For the text-containing cell, return its midpoint in [x, y] coordinate format. 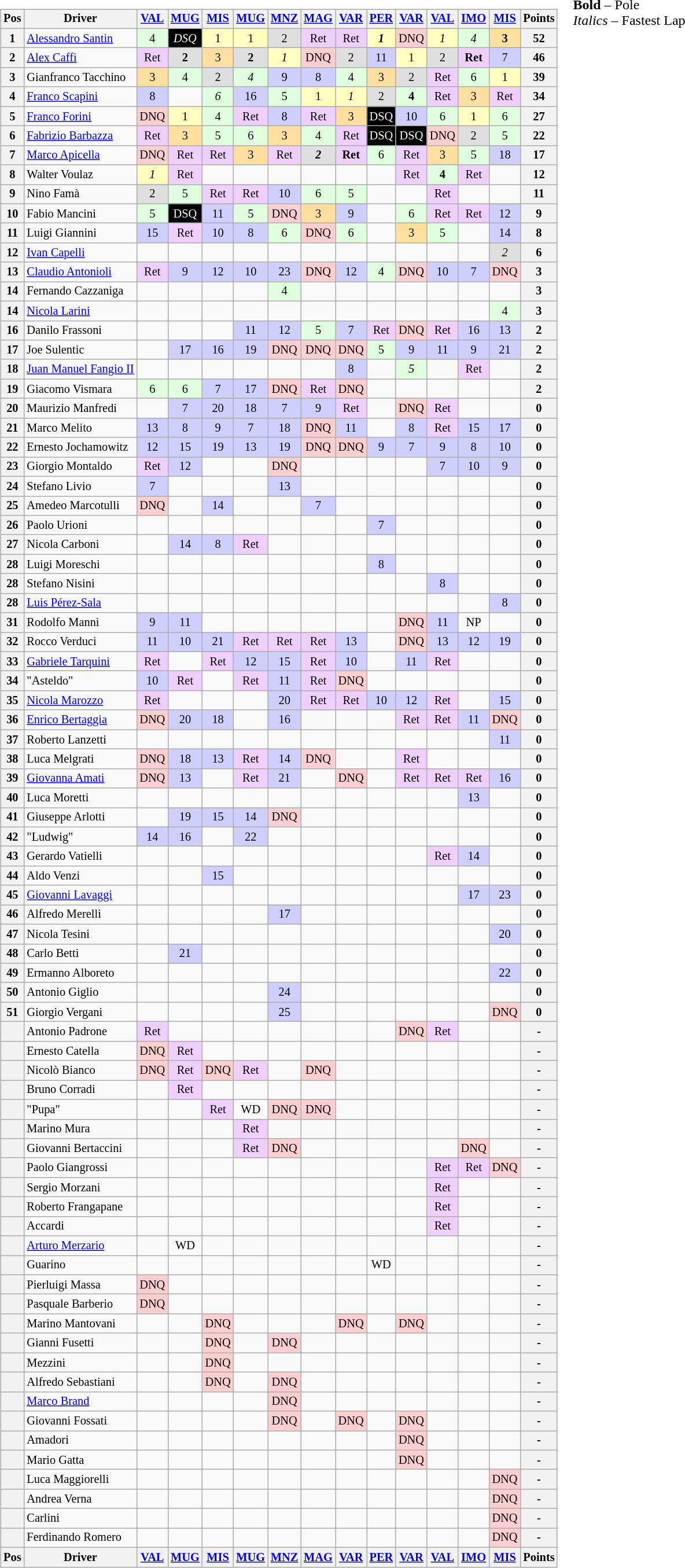
Nicola Larini [80, 311]
52 [539, 38]
Guarino [80, 1265]
Sergio Morzani [80, 1187]
Luca Melgrati [80, 759]
Marco Melito [80, 428]
51 [12, 1012]
"Asteldo" [80, 681]
Maurizio Manfredi [80, 408]
Giovanni Bertaccini [80, 1149]
Nicola Marozzo [80, 701]
Luca Maggiorelli [80, 1479]
Gianni Fusetti [80, 1343]
Fabrizio Barbazza [80, 136]
Giorgio Montaldo [80, 467]
Marino Mura [80, 1129]
37 [12, 739]
Joe Sulentic [80, 350]
Accardi [80, 1226]
Luis Pérez-Sala [80, 603]
Rocco Verduci [80, 642]
Gabriele Tarquini [80, 661]
Alfredo Sebastiani [80, 1382]
50 [12, 992]
Paolo Urioni [80, 525]
Carlo Betti [80, 954]
Antonio Padrone [80, 1032]
Bruno Corradi [80, 1090]
Amadori [80, 1441]
Giorgio Vergani [80, 1012]
Nino Famà [80, 194]
Nicola Carboni [80, 544]
36 [12, 720]
Claudio Antonioli [80, 272]
44 [12, 876]
Giovanni Lavaggi [80, 895]
Carlini [80, 1518]
Gerardo Vatielli [80, 856]
Giacomo Vismara [80, 389]
Roberto Lanzetti [80, 739]
32 [12, 642]
Luigi Giannini [80, 233]
Walter Voulaz [80, 175]
Enrico Bertaggia [80, 720]
Alfredo Merelli [80, 915]
Alessandro Santin [80, 38]
Nicola Tesini [80, 934]
26 [12, 525]
Stefano Livio [80, 486]
NP [474, 623]
Arturo Merzario [80, 1246]
Luigi Moreschi [80, 564]
41 [12, 818]
"Ludwig" [80, 837]
Gianfranco Tacchino [80, 78]
Giuseppe Arlotti [80, 818]
Alex Caffi [80, 58]
Marco Brand [80, 1401]
Franco Forini [80, 116]
Danilo Frassoni [80, 330]
Ernesto Catella [80, 1051]
Marino Mantovani [80, 1324]
45 [12, 895]
Roberto Frangapane [80, 1207]
Nicolò Bianco [80, 1070]
Pasquale Barberio [80, 1304]
Fernando Cazzaniga [80, 292]
42 [12, 837]
Ermanno Alboreto [80, 973]
Pierluigi Massa [80, 1284]
48 [12, 954]
Ivan Capelli [80, 253]
Franco Scapini [80, 97]
Stefano Nisini [80, 584]
43 [12, 856]
Ferdinando Romero [80, 1538]
Giovanni Fossati [80, 1421]
Mario Gatta [80, 1460]
38 [12, 759]
49 [12, 973]
Juan Manuel Fangio II [80, 369]
Giovanna Amati [80, 778]
31 [12, 623]
Luca Moretti [80, 798]
Paolo Giangrossi [80, 1168]
Andrea Verna [80, 1499]
Ernesto Jochamowitz [80, 447]
Mezzini [80, 1363]
47 [12, 934]
Antonio Giglio [80, 992]
35 [12, 701]
"Pupa" [80, 1109]
Aldo Venzi [80, 876]
Marco Apicella [80, 155]
40 [12, 798]
Rodolfo Manni [80, 623]
33 [12, 661]
Fabio Mancini [80, 214]
Amedeo Marcotulli [80, 506]
